Locate the cell with the specified text and output its (X, Y) center coordinate. 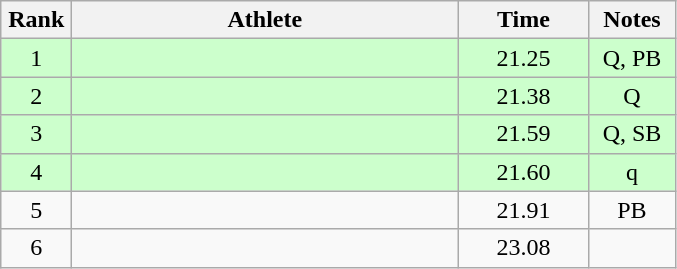
Q, SB (632, 134)
21.91 (524, 210)
Athlete (265, 20)
2 (36, 96)
4 (36, 172)
21.38 (524, 96)
21.59 (524, 134)
Notes (632, 20)
Q, PB (632, 58)
Rank (36, 20)
23.08 (524, 248)
1 (36, 58)
q (632, 172)
Q (632, 96)
Time (524, 20)
6 (36, 248)
3 (36, 134)
21.60 (524, 172)
21.25 (524, 58)
5 (36, 210)
PB (632, 210)
